Pinpoint the cell where the given text exists, returning its (x, y) midpoint coordinate. 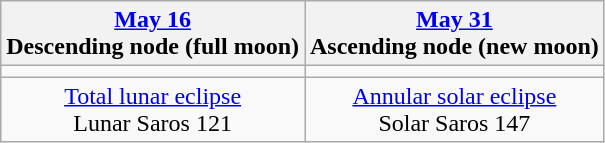
Total lunar eclipseLunar Saros 121 (153, 110)
Annular solar eclipseSolar Saros 147 (454, 110)
May 16Descending node (full moon) (153, 34)
May 31Ascending node (new moon) (454, 34)
